Detect which cell encompasses the target text, then output its (X, Y) center coordinate. 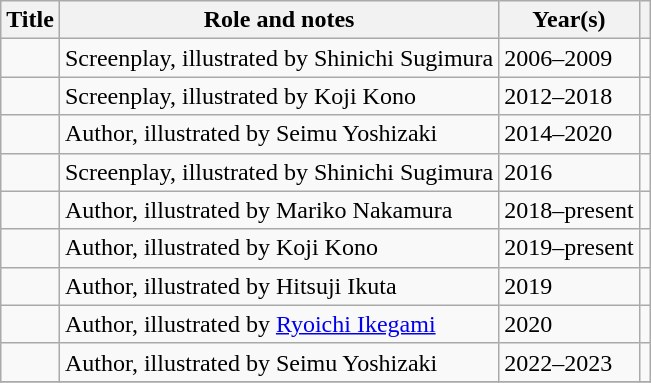
2016 (569, 172)
Role and notes (278, 20)
2019–present (569, 248)
2020 (569, 324)
Screenplay, illustrated by Koji Kono (278, 96)
Author, illustrated by Ryoichi Ikegami (278, 324)
Author, illustrated by Koji Kono (278, 248)
2012–2018 (569, 96)
Author, illustrated by Hitsuji Ikuta (278, 286)
2006–2009 (569, 58)
2019 (569, 286)
Author, illustrated by Mariko Nakamura (278, 210)
Year(s) (569, 20)
2014–2020 (569, 134)
2022–2023 (569, 362)
Title (30, 20)
2018–present (569, 210)
